Search for the cell housing the specified text and yield its [x, y] center coordinate. 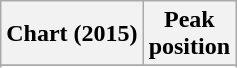
Chart (2015) [72, 34]
Peak position [189, 34]
